Search for the cell housing the specified text and yield its (X, Y) center coordinate. 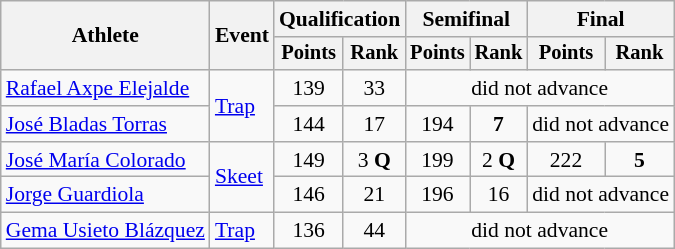
Gema Usieto Blázquez (106, 231)
222 (566, 160)
Athlete (106, 36)
149 (308, 160)
44 (374, 231)
Skeet (242, 178)
Rafael Axpe Elejalde (106, 88)
Qualification (340, 19)
5 (640, 160)
Semifinal (466, 19)
196 (437, 195)
2 Q (499, 160)
7 (499, 124)
139 (308, 88)
José Bladas Torras (106, 124)
33 (374, 88)
3 Q (374, 160)
Jorge Guardiola (106, 195)
199 (437, 160)
194 (437, 124)
17 (374, 124)
16 (499, 195)
José María Colorado (106, 160)
136 (308, 231)
21 (374, 195)
146 (308, 195)
144 (308, 124)
Event (242, 36)
Final (600, 19)
